Extract the [X, Y] coordinate from the center of the cell holding the provided text.  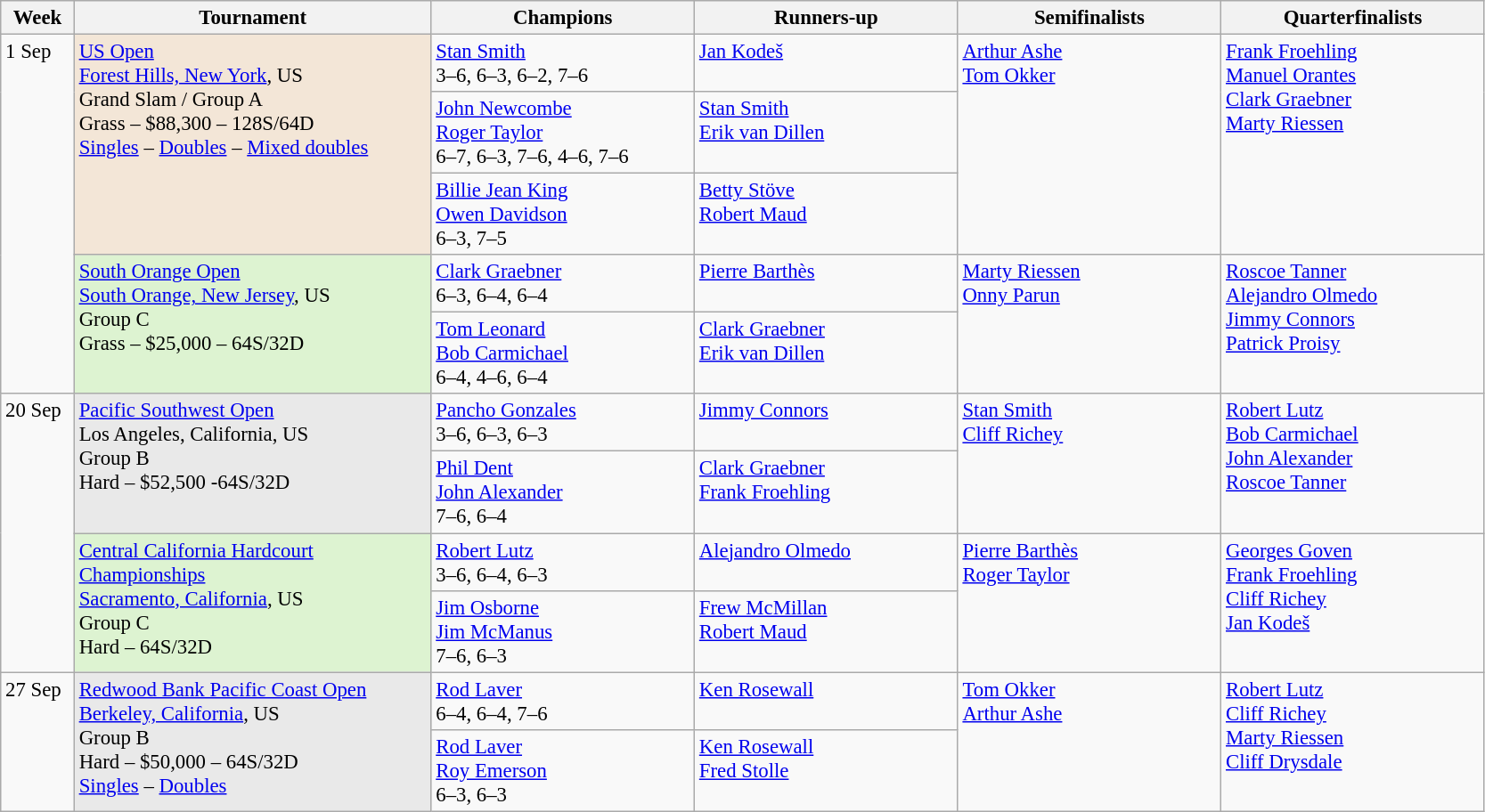
Tom Leonard Bob Carmichael 6–4, 4–6, 6–4 [563, 353]
Quarterfinalists [1353, 18]
Clark Graebner Frank Froehling [827, 492]
Robert Lutz Cliff Richey Marty Riessen Cliff Drysdale [1353, 742]
South Orange Open South Orange, New Jersey, US Group C Grass – $25,000 – 64S/32D [253, 324]
Semifinalists [1089, 18]
Jan Kodeš [827, 64]
US Open Forest Hills, New York, US Grand Slam / Group A Grass – $88,300 – 128S/64D Singles – Doubles – Mixed doubles [253, 145]
Marty Riessen Onny Parun [1089, 324]
Clark Graebner 6–3, 6–4, 6–4 [563, 283]
Stan Smith Cliff Richey [1089, 463]
Central California Hardcourt Championships Sacramento, California, US Group C Hard – 64S/32D [253, 603]
Stan Smith 3–6, 6–3, 6–2, 7–6 [563, 64]
Betty Stöve Robert Maud [827, 215]
Redwood Bank Pacific Coast Open Berkeley, California, US Group B Hard – $50,000 – 64S/32D Singles – Doubles [253, 742]
Week [37, 18]
Rod Laver 6–4, 6–4, 7–6 [563, 702]
Robert Lutz 3–6, 6–4, 6–3 [563, 563]
Frank Froehling Manuel Orantes Clark Graebner Marty Riessen [1353, 145]
Pierre Barthès [827, 283]
Tournament [253, 18]
Alejandro Olmedo [827, 563]
Tom Okker Arthur Ashe [1089, 742]
27 Sep [37, 742]
Pacific Southwest Open Los Angeles, California, US Group B Hard – $52,500 -64S/32D [253, 463]
Clark Graebner Erik van Dillen [827, 353]
Jimmy Connors [827, 422]
Pierre Barthès Roger Taylor [1089, 603]
Champions [563, 18]
Arthur Ashe Tom Okker [1089, 145]
Ken Rosewall Fred Stolle [827, 770]
Jim Osborne Jim McManus 7–6, 6–3 [563, 631]
20 Sep [37, 532]
Pancho Gonzales 3–6, 6–3, 6–3 [563, 422]
Rod Laver Roy Emerson 6–3, 6–3 [563, 770]
John Newcombe Roger Taylor 6–7, 6–3, 7–6, 4–6, 7–6 [563, 133]
Phil Dent John Alexander 7–6, 6–4 [563, 492]
1 Sep [37, 215]
Frew McMillan Robert Maud [827, 631]
Georges Goven Frank Froehling Cliff Richey Jan Kodeš [1353, 603]
Stan Smith Erik van Dillen [827, 133]
Ken Rosewall [827, 702]
Robert Lutz Bob Carmichael John Alexander Roscoe Tanner [1353, 463]
Billie Jean King Owen Davidson 6–3, 7–5 [563, 215]
Runners-up [827, 18]
Roscoe Tanner Alejandro Olmedo Jimmy Connors Patrick Proisy [1353, 324]
